Return [X, Y] of the center of cell containing provided text 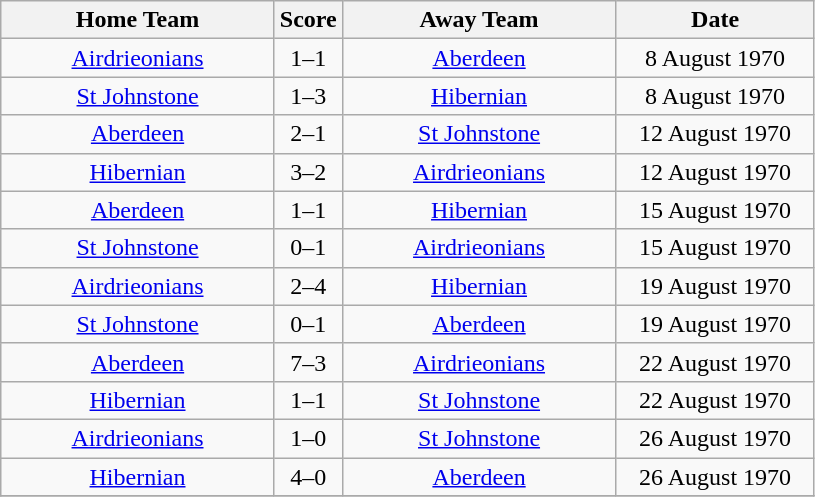
4–0 [308, 477]
3–2 [308, 172]
1–3 [308, 96]
Score [308, 20]
2–1 [308, 134]
1–0 [308, 438]
7–3 [308, 362]
Away Team [479, 20]
Home Team [138, 20]
Date [716, 20]
2–4 [308, 286]
